Capture the cell that displays the provided text and extract its [x, y] central coordinate. 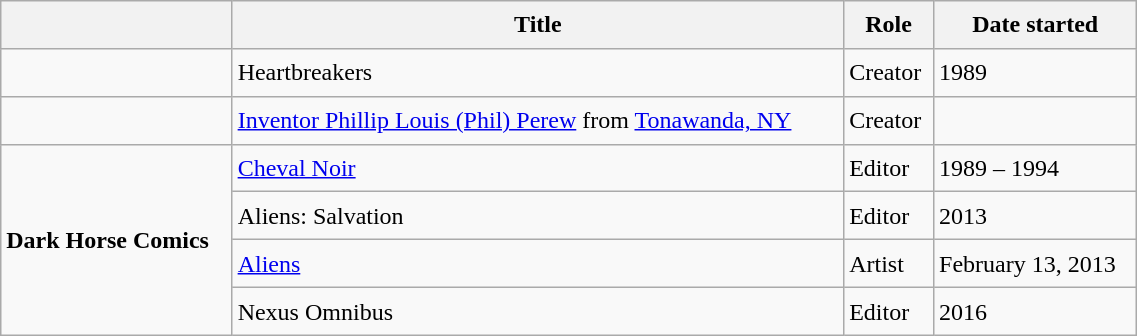
1989 – 1994 [1036, 168]
2016 [1036, 311]
Inventor Phillip Louis (Phil) Perew from Tonawanda, NY [538, 120]
2013 [1036, 216]
February 13, 2013 [1036, 264]
Role [889, 25]
Heartbreakers [538, 73]
Date started [1036, 25]
Title [538, 25]
Aliens [538, 264]
Artist [889, 264]
Cheval Noir [538, 168]
Aliens: Salvation [538, 216]
Nexus Omnibus [538, 311]
1989 [1036, 73]
Dark Horse Comics [116, 240]
